Find where the given text appears and provide that cell's center as [X, Y] coordinate. 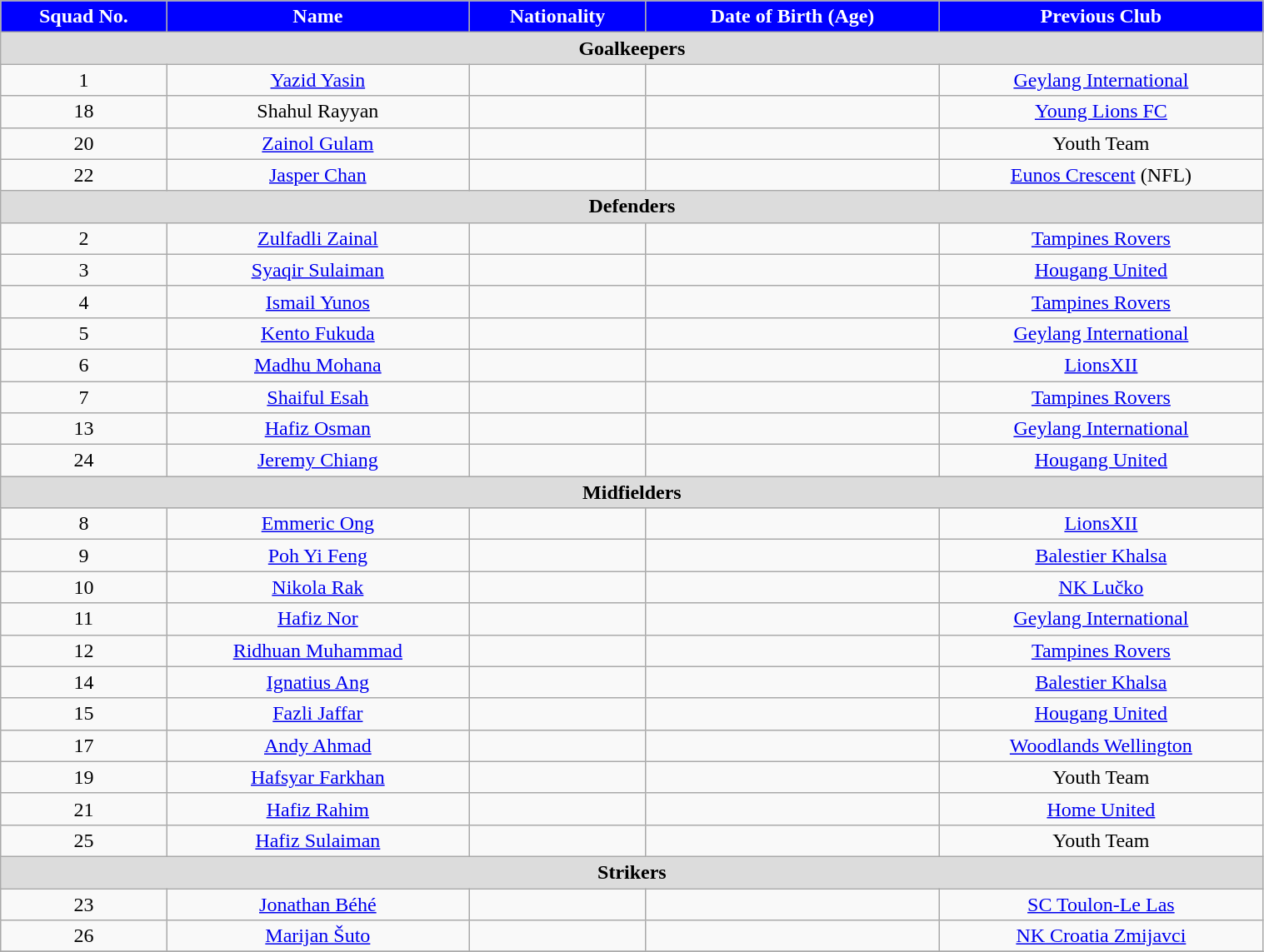
12 [83, 650]
3 [83, 270]
Ismail Yunos [318, 302]
Hafiz Sulaiman [318, 840]
Madhu Mohana [318, 365]
18 [83, 112]
6 [83, 365]
Midfielders [632, 492]
7 [83, 397]
Kento Fukuda [318, 333]
Yazid Yasin [318, 80]
Hafiz Osman [318, 429]
Date of Birth (Age) [792, 17]
11 [83, 619]
Emmeric Ong [318, 524]
19 [83, 777]
Jeremy Chiang [318, 461]
2 [83, 238]
Ignatius Ang [318, 682]
Andy Ahmad [318, 745]
Hafiz Nor [318, 619]
17 [83, 745]
NK Croatia Zmijavci [1102, 936]
Shaiful Esah [318, 397]
Jasper Chan [318, 175]
Young Lions FC [1102, 112]
Poh Yi Feng [318, 556]
13 [83, 429]
Fazli Jaffar [318, 714]
21 [83, 809]
Nikola Rak [318, 587]
10 [83, 587]
8 [83, 524]
Zulfadli Zainal [318, 238]
Name [318, 17]
20 [83, 143]
Ridhuan Muhammad [318, 650]
23 [83, 904]
Previous Club [1102, 17]
5 [83, 333]
Marijan Šuto [318, 936]
9 [83, 556]
15 [83, 714]
25 [83, 840]
SC Toulon-Le Las [1102, 904]
Shahul Rayyan [318, 112]
Nationality [558, 17]
1 [83, 80]
Hafiz Rahim [318, 809]
Strikers [632, 872]
24 [83, 461]
26 [83, 936]
Hafsyar Farkhan [318, 777]
4 [83, 302]
Home United [1102, 809]
NK Lučko [1102, 587]
Syaqir Sulaiman [318, 270]
Jonathan Béhé [318, 904]
Eunos Crescent (NFL) [1102, 175]
14 [83, 682]
Defenders [632, 207]
Woodlands Wellington [1102, 745]
Zainol Gulam [318, 143]
Goalkeepers [632, 48]
22 [83, 175]
Squad No. [83, 17]
